Scan for the cell matching the given text and deliver its (X, Y) coordinate at center. 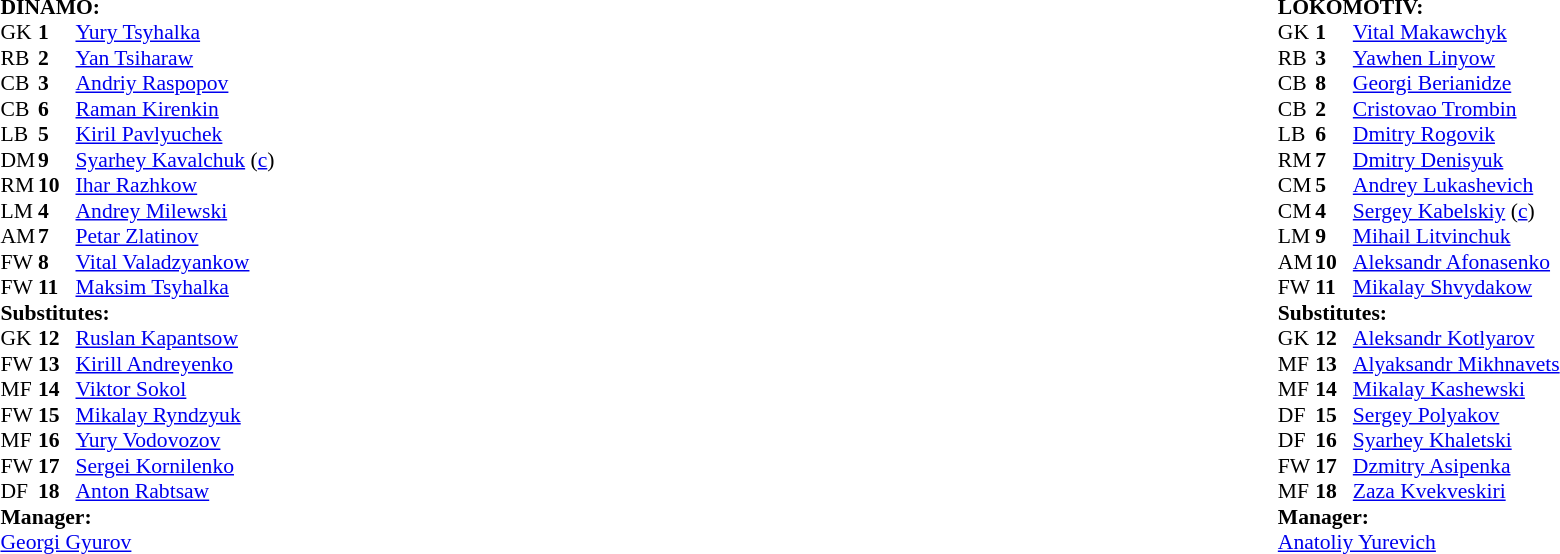
Petar Zlatinov (176, 237)
Sergei Kornilenko (176, 466)
Andrey Lukashevich (1456, 185)
Kirill Andreyenko (176, 364)
Yawhen Linyow (1456, 58)
Mikalay Shvydakow (1456, 287)
Maksim Tsyhalka (176, 287)
Sergey Polyakov (1456, 415)
Mihail Litvinchuk (1456, 237)
Syarhey Kavalchuk (c) (176, 160)
Dmitry Denisyuk (1456, 160)
Syarhey Khaletski (1456, 441)
Cristovao Trombin (1456, 109)
Mikalay Kashewski (1456, 389)
Raman Kirenkin (176, 109)
Zaza Kvekveskiri (1456, 491)
Dzmitry Asipenka (1456, 466)
DM (19, 160)
Sergey Kabelskiy (c) (1456, 211)
Ruslan Kapantsow (176, 339)
Anton Rabtsaw (176, 491)
Aleksandr Kotlyarov (1456, 339)
Alyaksandr Mikhnavets (1456, 364)
Dmitry Rogovik (1456, 135)
Georgi Berianidze (1456, 83)
Kiril Pavlyuchek (176, 135)
Aleksandr Afonasenko (1456, 262)
Andriy Raspopov (176, 83)
Yan Tsiharaw (176, 58)
Vital Valadzyankow (176, 262)
Yury Tsyhalka (176, 33)
Ihar Razhkow (176, 185)
Mikalay Ryndzyuk (176, 415)
Viktor Sokol (176, 389)
Andrey Milewski (176, 211)
Yury Vodovozov (176, 441)
Vital Makawchyk (1456, 33)
